Return the [x, y] coordinate for the center point of the cell that contains the specified text.  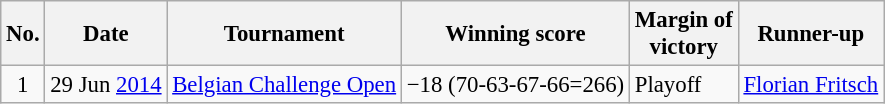
Tournament [284, 34]
Florian Fritsch [810, 85]
−18 (70-63-67-66=266) [515, 85]
Margin ofvictory [684, 34]
Playoff [684, 85]
Runner-up [810, 34]
Date [106, 34]
No. [23, 34]
Winning score [515, 34]
Belgian Challenge Open [284, 85]
1 [23, 85]
29 Jun 2014 [106, 85]
